Scan for the cell matching the given text and deliver its [x, y] coordinate at center. 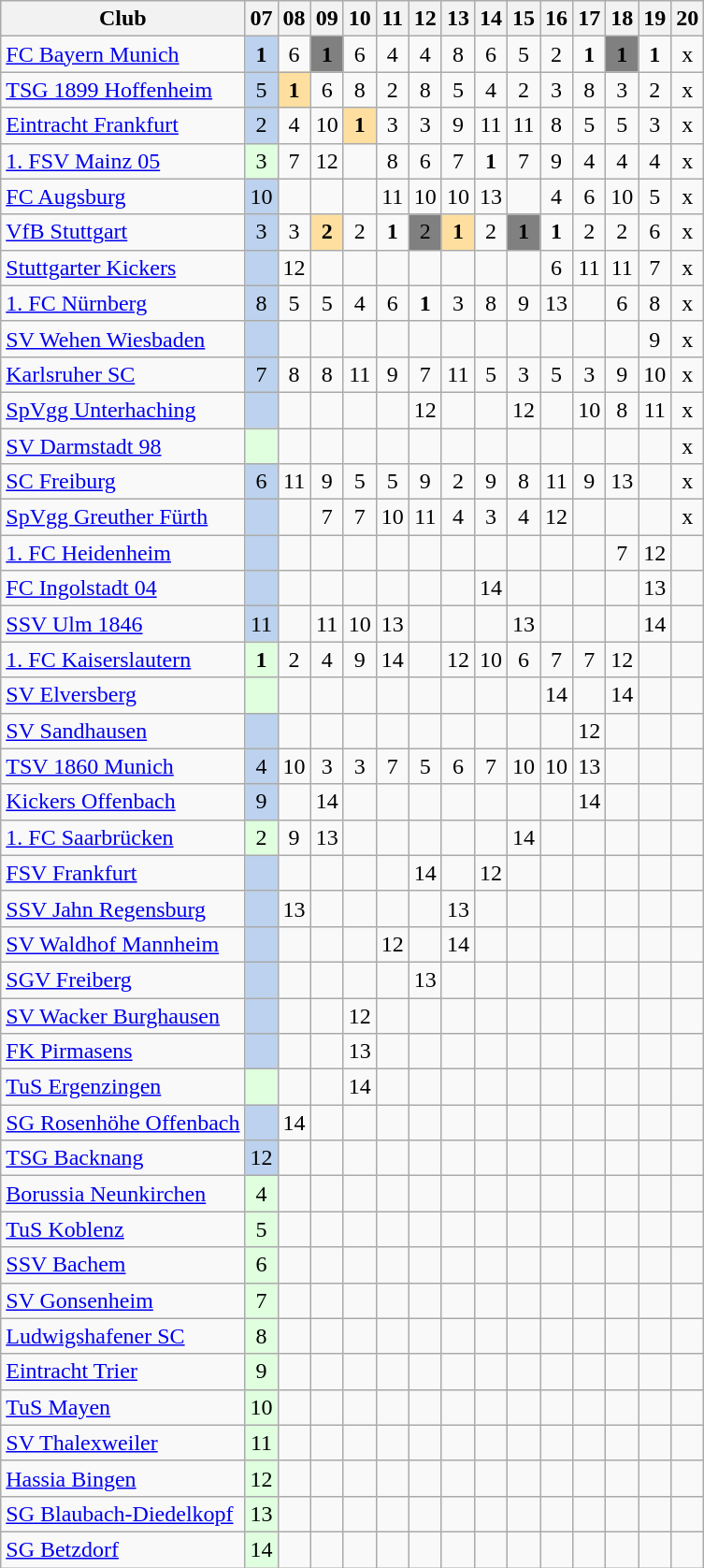
1. FC Heidenheim [123, 553]
SG Rosenhöhe Offenbach [123, 1123]
TSV 1860 Munich [123, 766]
SSV Bachem [123, 1265]
FK Pirmasens [123, 1052]
SV Thalexweiler [123, 1443]
Club [123, 19]
SV Wacker Burghausen [123, 1015]
SGV Freiberg [123, 980]
07 [262, 19]
SG Blaubach-Diedelkopf [123, 1514]
20 [688, 19]
Kickers Offenbach [123, 802]
08 [294, 19]
09 [327, 19]
TuS Ergenzingen [123, 1087]
FSV Frankfurt [123, 873]
SV Elversberg [123, 695]
SV Wehen Wiesbaden [123, 339]
Borussia Neunkirchen [123, 1194]
SG Betzdorf [123, 1549]
FC Augsburg [123, 196]
SV Gonsenheim [123, 1300]
18 [623, 19]
SV Waldhof Mannheim [123, 944]
FC Ingolstadt 04 [123, 588]
VfB Stuttgart [123, 232]
1. FC Nürnberg [123, 303]
TSG 1899 Hoffenheim [123, 90]
SpVgg Greuther Fürth [123, 517]
Eintracht Frankfurt [123, 125]
1. FC Kaiserslautern [123, 660]
Karlsruher SC [123, 374]
Eintracht Trier [123, 1372]
SSV Jahn Regensburg [123, 908]
TSG Backnang [123, 1158]
SV Darmstadt 98 [123, 446]
1. FSV Mainz 05 [123, 161]
19 [654, 19]
TuS Koblenz [123, 1229]
SSV Ulm 1846 [123, 624]
16 [557, 19]
SV Sandhausen [123, 731]
Stuttgarter Kickers [123, 268]
15 [524, 19]
1. FC Saarbrücken [123, 837]
Ludwigshafener SC [123, 1336]
SpVgg Unterhaching [123, 410]
TuS Mayen [123, 1407]
17 [589, 19]
FC Bayern Munich [123, 54]
SC Freiburg [123, 482]
Hassia Bingen [123, 1478]
